Detect which cell encompasses the target text, then output its (X, Y) center coordinate. 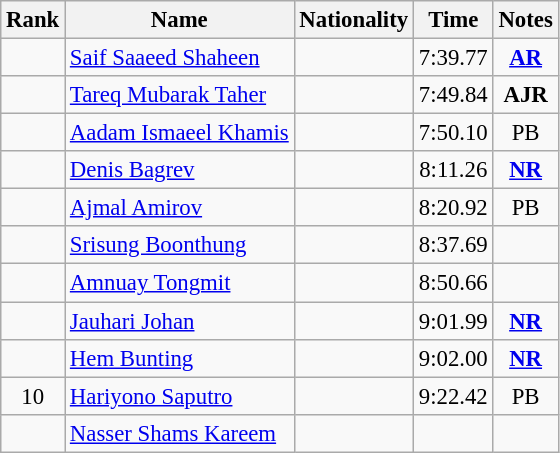
9:01.99 (453, 321)
9:02.00 (453, 358)
7:50.10 (453, 133)
Time (453, 20)
Name (180, 20)
7:49.84 (453, 95)
Jauhari Johan (180, 321)
8:20.92 (453, 208)
Ajmal Amirov (180, 208)
7:39.77 (453, 58)
Amnuay Tongmit (180, 283)
Denis Bagrev (180, 170)
8:11.26 (453, 170)
Nationality (354, 20)
Srisung Boonthung (180, 245)
Saif Saaeed Shaheen (180, 58)
Notes (526, 20)
Hem Bunting (180, 358)
Nasser Shams Kareem (180, 433)
8:37.69 (453, 245)
8:50.66 (453, 283)
Aadam Ismaeel Khamis (180, 133)
Hariyono Saputro (180, 396)
10 (33, 396)
Tareq Mubarak Taher (180, 95)
AR (526, 58)
9:22.42 (453, 396)
Rank (33, 20)
AJR (526, 95)
